Return the [X, Y] coordinate for the center point of the cell that contains the specified text.  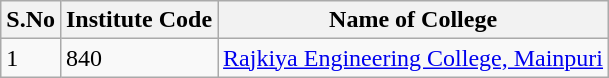
1 [31, 58]
S.No [31, 20]
Institute Code [138, 20]
840 [138, 58]
Rajkiya Engineering College, Mainpuri [414, 58]
Name of College [414, 20]
